Locate the cell with the specified text and output its [x, y] center coordinate. 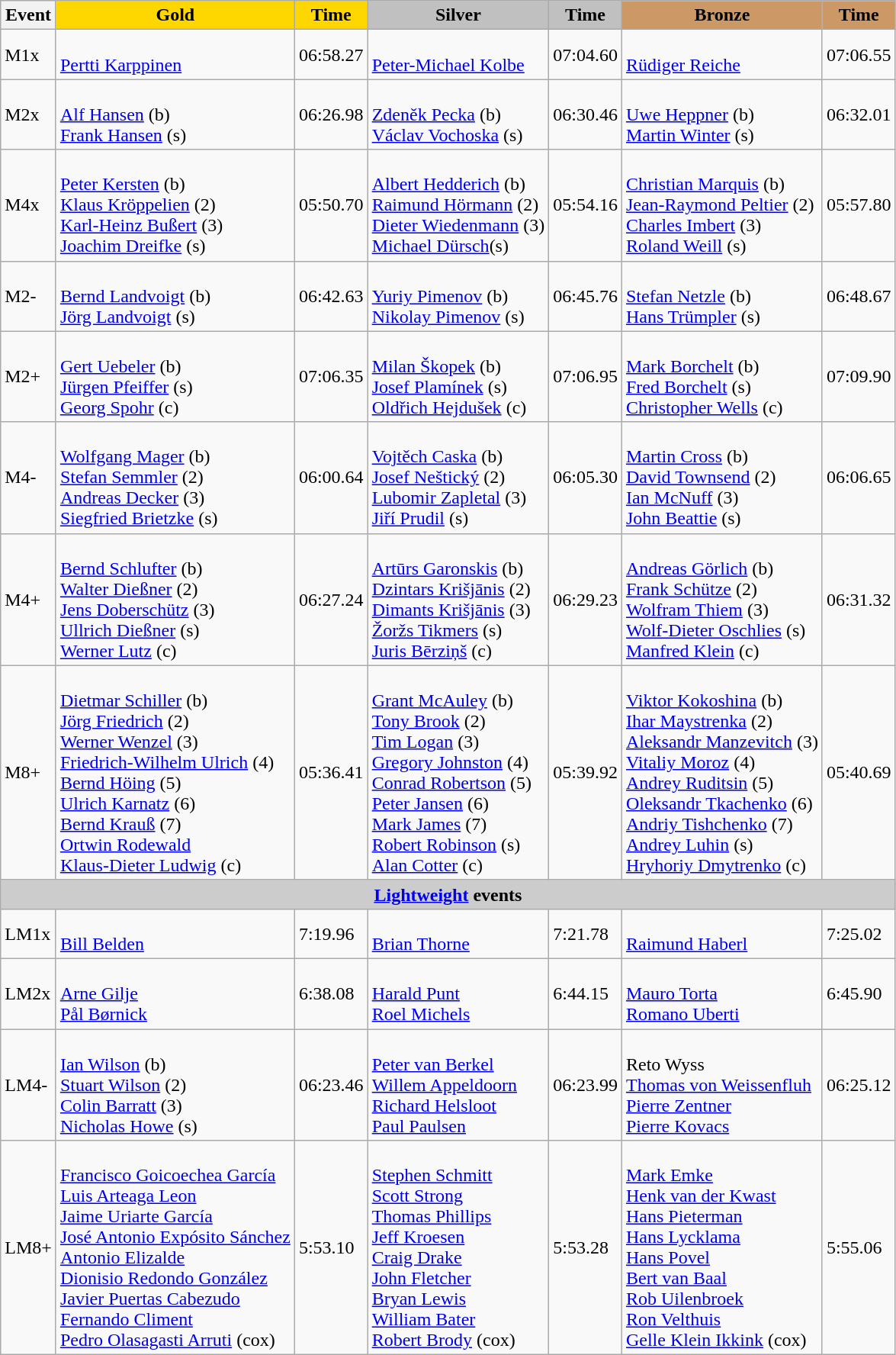
M4+ [29, 600]
Harald Punt Roel Michels [458, 993]
Rüdiger Reiche [721, 55]
Silver [458, 15]
06:27.24 [331, 600]
06:42.63 [331, 296]
Christian Marquis (b) Jean-Raymond Peltier (2) Charles Imbert (3) Roland Weill (s) [721, 205]
LM4- [29, 1084]
06:23.99 [586, 1084]
Mark Emke Henk van der Kwast Hans Pieterman Hans Lycklama Hans Povel Bert van Baal Rob Uilenbroek Ron Velthuis Gelle Klein Ikkink (cox) [721, 1248]
5:53.10 [331, 1248]
05:57.80 [859, 205]
M2x [29, 114]
06:25.12 [859, 1084]
M1x [29, 55]
05:39.92 [586, 772]
05:50.70 [331, 205]
Mauro Torta Romano Uberti [721, 993]
M4- [29, 478]
07:06.55 [859, 55]
5:55.06 [859, 1248]
Peter van Berkel Willem Appeldoorn Richard Helsloot Paul Paulsen [458, 1084]
6:45.90 [859, 993]
Bernd Landvoigt (b) Jörg Landvoigt (s) [175, 296]
M4x [29, 205]
06:29.23 [586, 600]
07:06.35 [331, 377]
Uwe Heppner (b)Martin Winter (s) [721, 114]
LM1x [29, 934]
Brian Thorne [458, 934]
06:32.01 [859, 114]
05:36.41 [331, 772]
Zdeněk Pecka (b)Václav Vochoska (s) [458, 114]
Bronze [721, 15]
06:05.30 [586, 478]
5:53.28 [586, 1248]
06:58.27 [331, 55]
Wolfgang Mager (b) Stefan Semmler (2) Andreas Decker (3) Siegfried Brietzke (s) [175, 478]
Yuriy Pimenov (b) Nikolay Pimenov (s) [458, 296]
Peter Kersten (b) Klaus Kröppelien (2) Karl-Heinz Bußert (3) Joachim Dreifke (s) [175, 205]
M2+ [29, 377]
Stefan Netzle (b) Hans Trümpler (s) [721, 296]
Martin Cross (b) David Townsend (2) Ian McNuff (3) John Beattie (s) [721, 478]
Alf Hansen (b)Frank Hansen (s) [175, 114]
05:54.16 [586, 205]
06:26.98 [331, 114]
Event [29, 15]
06:30.46 [586, 114]
06:31.32 [859, 600]
Vojtěch Caska (b) Josef Neštický (2) Lubomir Zapletal (3) Jiří Prudil (s) [458, 478]
Artūrs Garonskis (b) Dzintars Krišjānis (2) Dimants Krišjānis (3) Žoržs Tikmers (s) Juris Bērziņš (c) [458, 600]
Gold [175, 15]
Bernd Schlufter (b) Walter Dießner (2) Jens Doberschütz (3) Ullrich Dießner (s) Werner Lutz (c) [175, 600]
M2- [29, 296]
Bill Belden [175, 934]
LM2x [29, 993]
7:19.96 [331, 934]
M8+ [29, 772]
Lightweight events [448, 894]
Peter-Michael Kolbe [458, 55]
06:23.46 [331, 1084]
07:09.90 [859, 377]
Mark Borchelt (b) Fred Borchelt (s) Christopher Wells (c) [721, 377]
06:00.64 [331, 478]
Ian Wilson (b) Stuart Wilson (2) Colin Barratt (3) Nicholas Howe (s) [175, 1084]
Pertti Karppinen [175, 55]
07:04.60 [586, 55]
06:48.67 [859, 296]
06:45.76 [586, 296]
06:06.65 [859, 478]
07:06.95 [586, 377]
Gert Uebeler (b) Jürgen Pfeiffer (s) Georg Spohr (c) [175, 377]
6:44.15 [586, 993]
Milan Škopek (b) Josef Plamínek (s) Oldřich Hejdušek (c) [458, 377]
LM8+ [29, 1248]
Albert Hedderich (b) Raimund Hörmann (2) Dieter Wiedenmann (3) Michael Dürsch(s) [458, 205]
6:38.08 [331, 993]
7:25.02 [859, 934]
Reto Wyss Thomas von Weissenfluh Pierre Zentner Pierre Kovacs [721, 1084]
7:21.78 [586, 934]
Andreas Görlich (b) Frank Schütze (2) Wolfram Thiem (3) Wolf-Dieter Oschlies (s) Manfred Klein (c) [721, 600]
05:40.69 [859, 772]
Stephen Schmitt Scott Strong Thomas Phillips Jeff Kroesen Craig Drake John Fletcher Bryan Lewis William Bater Robert Brody (cox) [458, 1248]
Arne Gilje Pål Børnick [175, 993]
Raimund Haberl [721, 934]
